Output the [x, y] coordinate of the center of the cell containing the given text.  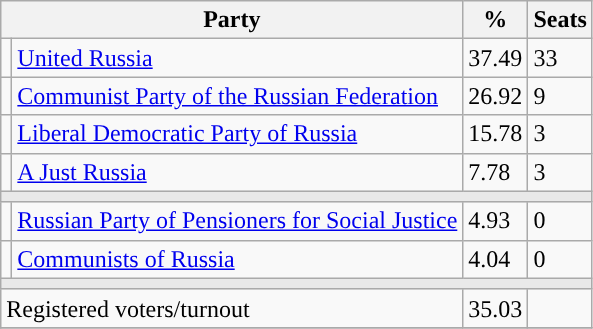
% [496, 20]
Russian Party of Pensioners for Social Justice [238, 221]
Liberal Democratic Party of Russia [238, 134]
33 [560, 58]
Party [232, 20]
Registered voters/turnout [232, 308]
26.92 [496, 96]
35.03 [496, 308]
37.49 [496, 58]
A Just Russia [238, 172]
4.93 [496, 221]
7.78 [496, 172]
Communist Party of the Russian Federation [238, 96]
United Russia [238, 58]
Communists of Russia [238, 259]
Seats [560, 20]
4.04 [496, 259]
9 [560, 96]
15.78 [496, 134]
